Determine the (x, y) coordinate at the center of the cell enclosing the given text.  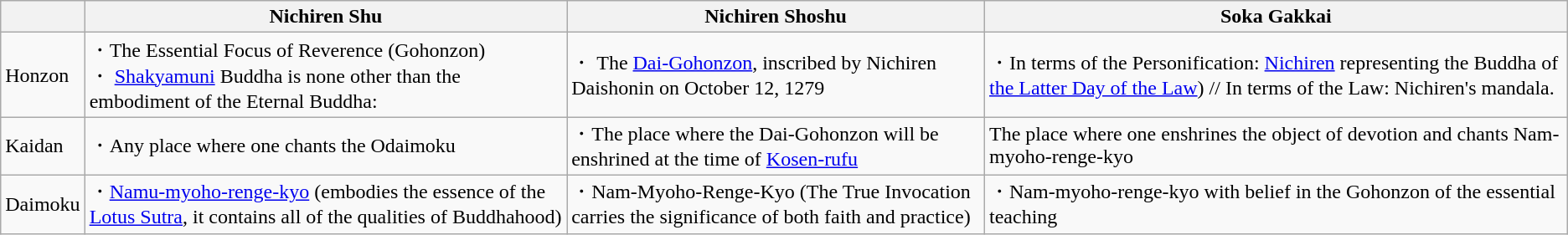
・The place where the Dai-Gohonzon will be enshrined at the time of Kosen-rufu (776, 146)
・Nam-Myoho-Renge-Kyo (The True Invocation carries the significance of both faith and practice) (776, 204)
The place where one enshrines the object of devotion and chants Nam-myoho-renge-kyo (1276, 146)
Daimoku (43, 204)
・The Essential Focus of Reverence (Gohonzon)・ Shakyamuni Buddha is none other than the embodiment of the Eternal Buddha: (326, 75)
・In terms of the Personification: Nichiren representing the Buddha of the Latter Day of the Law) // In terms of the Law: Nichiren's mandala. (1276, 75)
・ The Dai-Gohonzon, inscribed by Nichiren Daishonin on October 12, 1279 (776, 75)
Honzon (43, 75)
・Namu-myoho-renge-kyo (embodies the essence of the Lotus Sutra, it contains all of the qualities of Buddhahood) (326, 204)
・Nam-myoho-renge-kyo with belief in the Gohonzon of the essential teaching (1276, 204)
・Any place where one chants the Odaimoku (326, 146)
Nichiren Shoshu (776, 17)
Kaidan (43, 146)
Soka Gakkai (1276, 17)
Nichiren Shu (326, 17)
